Return (X, Y) of the center of cell containing provided text 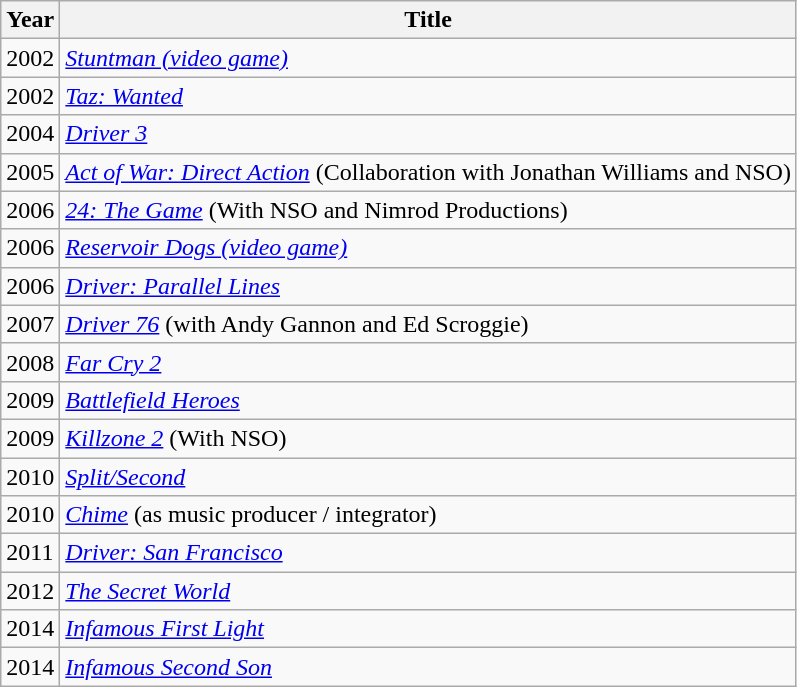
2011 (30, 553)
Battlefield Heroes (428, 400)
Stuntman (video game) (428, 58)
Killzone 2 (With NSO) (428, 438)
2004 (30, 134)
2008 (30, 362)
Reservoir Dogs (video game) (428, 248)
Infamous Second Son (428, 667)
The Secret World (428, 591)
Title (428, 20)
Chime (as music producer / integrator) (428, 515)
Year (30, 20)
Taz: Wanted (428, 96)
2012 (30, 591)
2005 (30, 172)
Driver 76 (with Andy Gannon and Ed Scroggie) (428, 324)
24: The Game (With NSO and Nimrod Productions) (428, 210)
Split/Second (428, 477)
Driver: San Francisco (428, 553)
Infamous First Light (428, 629)
Far Cry 2 (428, 362)
Act of War: Direct Action (Collaboration with Jonathan Williams and NSO) (428, 172)
Driver: Parallel Lines (428, 286)
Driver 3 (428, 134)
2007 (30, 324)
